Output the (X, Y) coordinate of the center of the cell containing the given text.  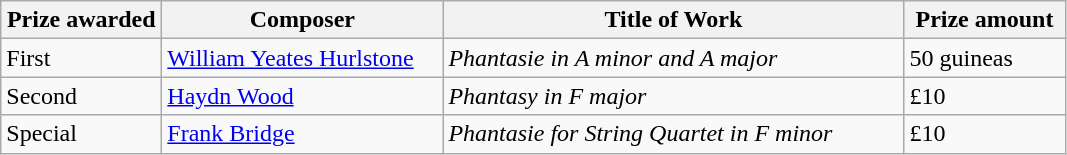
Phantasie in A minor and A major (674, 58)
Frank Bridge (302, 134)
Second (82, 96)
Prize amount (984, 20)
Prize awarded (82, 20)
Composer (302, 20)
First (82, 58)
William Yeates Hurlstone (302, 58)
Phantasy in F major (674, 96)
Title of Work (674, 20)
50 guineas (984, 58)
Haydn Wood (302, 96)
Phantasie for String Quartet in F minor (674, 134)
Special (82, 134)
